Scan for the cell matching the given text and deliver its (X, Y) coordinate at center. 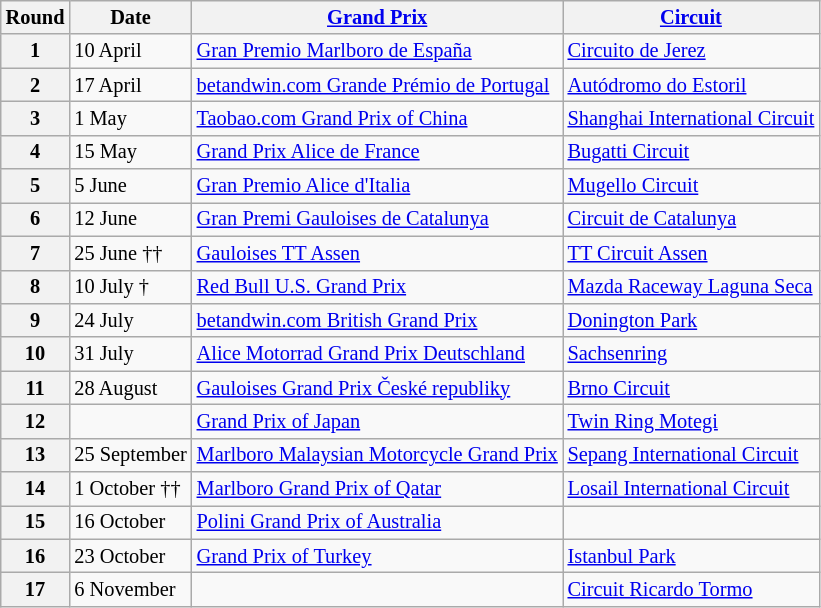
Taobao.com Grand Prix of China (378, 118)
Marlboro Grand Prix of Qatar (378, 489)
Circuit Ricardo Tormo (692, 589)
Marlboro Malaysian Motorcycle Grand Prix (378, 455)
Sachsenring (692, 354)
Gran Premio Alice d'Italia (378, 186)
6 (36, 219)
10 July † (130, 287)
Gauloises TT Assen (378, 253)
3 (36, 118)
Grand Prix of Turkey (378, 556)
Mazda Raceway Laguna Seca (692, 287)
7 (36, 253)
Bugatti Circuit (692, 152)
Brno Circuit (692, 388)
16 October (130, 522)
11 (36, 388)
6 November (130, 589)
9 (36, 320)
25 June †† (130, 253)
Circuit de Catalunya (692, 219)
1 (36, 51)
betandwin.com Grande Prémio de Portugal (378, 85)
2 (36, 85)
Donington Park (692, 320)
4 (36, 152)
Polini Grand Prix of Australia (378, 522)
10 (36, 354)
17 (36, 589)
1 October †† (130, 489)
Red Bull U.S. Grand Prix (378, 287)
25 September (130, 455)
14 (36, 489)
Sepang International Circuit (692, 455)
Grand Prix Alice de France (378, 152)
12 June (130, 219)
TT Circuit Assen (692, 253)
8 (36, 287)
10 April (130, 51)
23 October (130, 556)
Istanbul Park (692, 556)
5 (36, 186)
31 July (130, 354)
Losail International Circuit (692, 489)
Date (130, 17)
28 August (130, 388)
Grand Prix (378, 17)
Round (36, 17)
16 (36, 556)
Autódromo do Estoril (692, 85)
12 (36, 421)
24 July (130, 320)
Grand Prix of Japan (378, 421)
5 June (130, 186)
Gran Premi Gauloises de Catalunya (378, 219)
Circuit (692, 17)
1 May (130, 118)
15 May (130, 152)
Gauloises Grand Prix České republiky (378, 388)
Circuito de Jerez (692, 51)
Alice Motorrad Grand Prix Deutschland (378, 354)
Mugello Circuit (692, 186)
Twin Ring Motegi (692, 421)
Gran Premio Marlboro de España (378, 51)
17 April (130, 85)
15 (36, 522)
betandwin.com British Grand Prix (378, 320)
13 (36, 455)
Shanghai International Circuit (692, 118)
